Capture the cell that displays the provided text and extract its [X, Y] central coordinate. 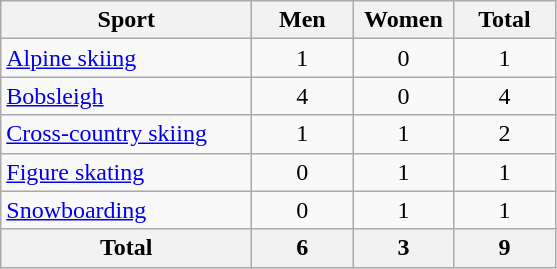
Figure skating [126, 172]
Cross-country skiing [126, 134]
Snowboarding [126, 210]
Sport [126, 20]
Bobsleigh [126, 96]
3 [404, 248]
Men [302, 20]
Women [404, 20]
9 [504, 248]
2 [504, 134]
Alpine skiing [126, 58]
6 [302, 248]
